Output the (x, y) coordinate of the center of the cell containing the given text.  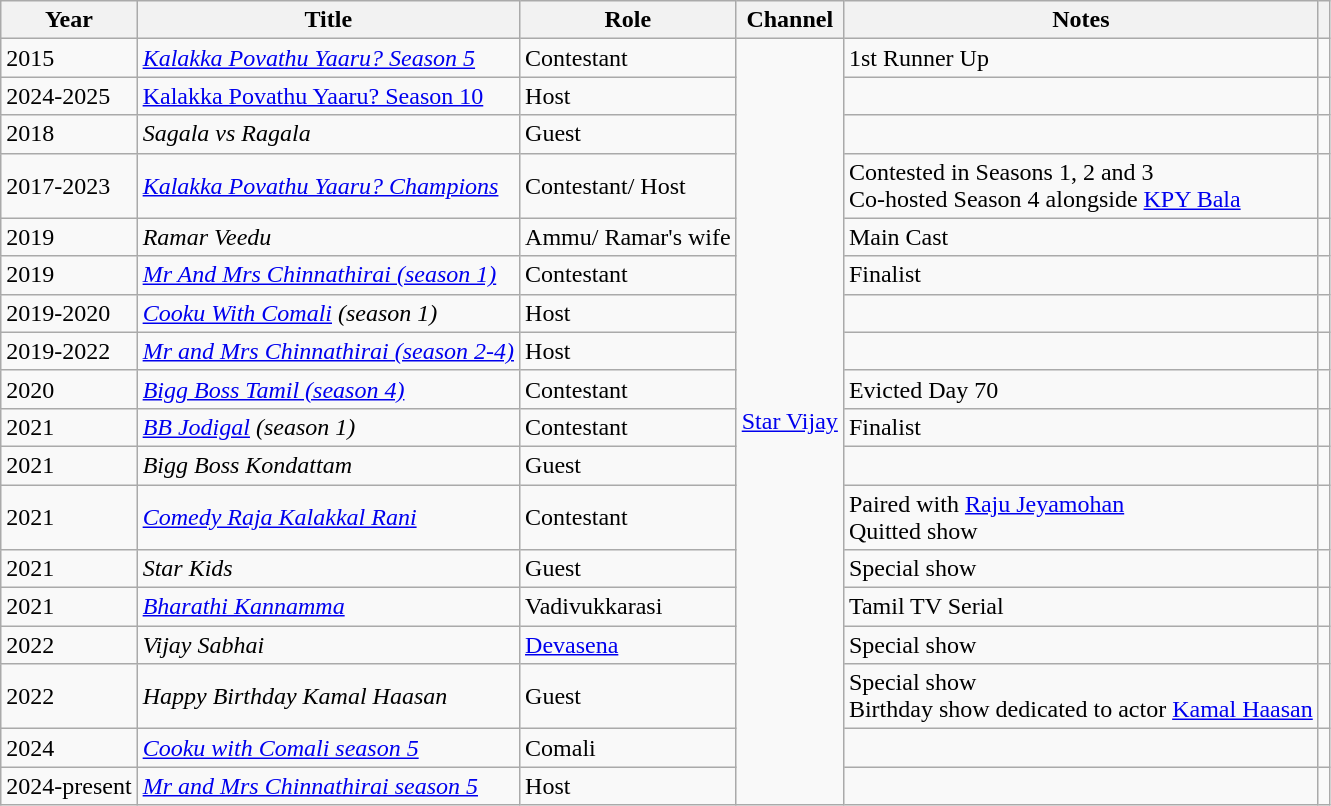
Kalakka Povathu Yaaru? Champions (328, 186)
Notes (1080, 20)
2024 (69, 748)
Contested in Seasons 1, 2 and 3Co-hosted Season 4 alongside KPY Bala (1080, 186)
Bharathi Kannamma (328, 607)
Cooku With Comali (season 1) (328, 313)
Vadivukkarasi (628, 607)
Star Kids (328, 569)
Star Vijay (790, 422)
Contestant/ Host (628, 186)
Bigg Boss Tamil (season 4) (328, 389)
Vijay Sabhai (328, 645)
Sagala vs Ragala (328, 134)
Bigg Boss Kondattam (328, 465)
Comedy Raja Kalakkal Rani (328, 516)
2015 (69, 58)
2024-2025 (69, 96)
Tamil TV Serial (1080, 607)
Main Cast (1080, 237)
Title (328, 20)
2017-2023 (69, 186)
2024-present (69, 786)
2020 (69, 389)
Mr and Mrs Chinnathirai season 5 (328, 786)
Role (628, 20)
Channel (790, 20)
Mr and Mrs Chinnathirai (season 2-4) (328, 351)
Comali (628, 748)
Kalakka Povathu Yaaru? Season 5 (328, 58)
Kalakka Povathu Yaaru? Season 10 (328, 96)
Devasena (628, 645)
Mr And Mrs Chinnathirai (season 1) (328, 275)
Paired with Raju JeyamohanQuitted show (1080, 516)
Year (69, 20)
Evicted Day 70 (1080, 389)
2018 (69, 134)
2019-2020 (69, 313)
Ammu/ Ramar's wife (628, 237)
2019-2022 (69, 351)
Happy Birthday Kamal Haasan (328, 696)
Special showBirthday show dedicated to actor Kamal Haasan (1080, 696)
Cooku with Comali season 5 (328, 748)
BB Jodigal (season 1) (328, 427)
1st Runner Up (1080, 58)
Ramar Veedu (328, 237)
